Detect which cell encompasses the target text, then output its [X, Y] center coordinate. 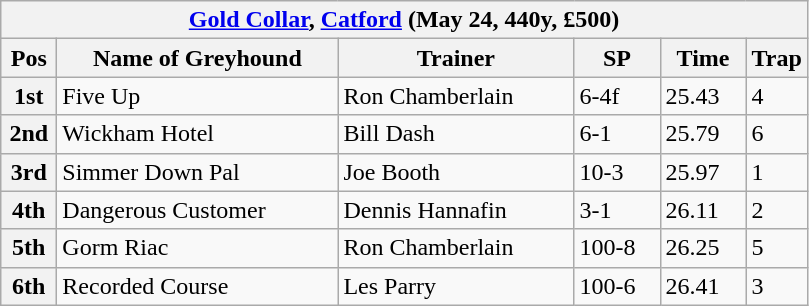
4 [776, 96]
25.79 [703, 134]
6th [29, 286]
10-3 [617, 172]
Wickham Hotel [198, 134]
25.97 [703, 172]
Dangerous Customer [198, 210]
Bill Dash [456, 134]
Pos [29, 58]
Dennis Hannafin [456, 210]
100-8 [617, 248]
1st [29, 96]
Name of Greyhound [198, 58]
26.11 [703, 210]
Les Parry [456, 286]
Gold Collar, Catford (May 24, 440y, £500) [404, 20]
26.25 [703, 248]
5th [29, 248]
Recorded Course [198, 286]
6-4f [617, 96]
2 [776, 210]
100-6 [617, 286]
Trainer [456, 58]
25.43 [703, 96]
3-1 [617, 210]
Five Up [198, 96]
4th [29, 210]
Joe Booth [456, 172]
2nd [29, 134]
3 [776, 286]
SP [617, 58]
26.41 [703, 286]
3rd [29, 172]
Trap [776, 58]
5 [776, 248]
1 [776, 172]
6-1 [617, 134]
6 [776, 134]
Time [703, 58]
Simmer Down Pal [198, 172]
Gorm Riac [198, 248]
